Capture the cell that displays the provided text and extract its (X, Y) central coordinate. 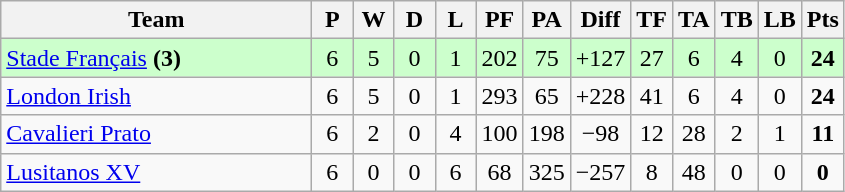
Lusitanos XV (156, 172)
Cavalieri Prato (156, 134)
65 (546, 96)
48 (694, 172)
−257 (600, 172)
+127 (600, 58)
TA (694, 20)
11 (822, 134)
41 (652, 96)
TB (736, 20)
Stade Français (3) (156, 58)
TF (652, 20)
D (414, 20)
P (332, 20)
LB (780, 20)
London Irish (156, 96)
28 (694, 134)
325 (546, 172)
293 (500, 96)
8 (652, 172)
27 (652, 58)
Pts (822, 20)
Team (156, 20)
100 (500, 134)
Diff (600, 20)
202 (500, 58)
−98 (600, 134)
W (374, 20)
PA (546, 20)
198 (546, 134)
L (456, 20)
68 (500, 172)
12 (652, 134)
75 (546, 58)
+228 (600, 96)
PF (500, 20)
